For the text-containing cell, return its midpoint in [X, Y] coordinate format. 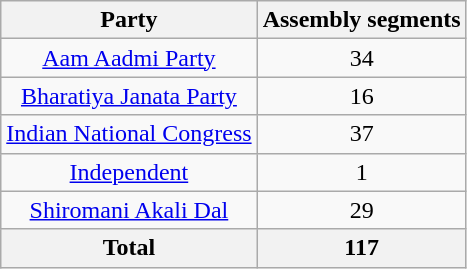
117 [362, 248]
29 [362, 210]
Party [129, 20]
Shiromani Akali Dal [129, 210]
Total [129, 248]
16 [362, 96]
1 [362, 172]
Independent [129, 172]
34 [362, 58]
Bharatiya Janata Party [129, 96]
37 [362, 134]
Aam Aadmi Party [129, 58]
Indian National Congress [129, 134]
Assembly segments [362, 20]
